Output the [X, Y] coordinate of the center of the cell containing the given text.  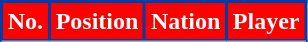
Player [266, 22]
Nation [186, 22]
Position [96, 22]
No. [26, 22]
